Return [x, y] of the center of cell containing provided text 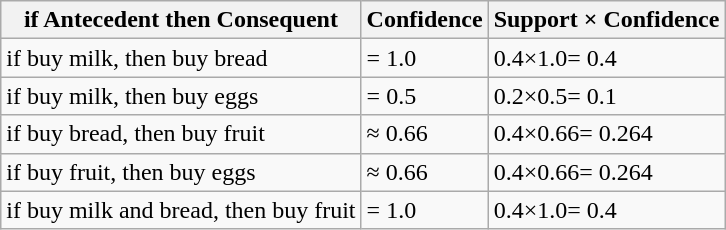
if buy milk, then buy bread [181, 58]
if buy milk, then buy eggs [181, 96]
Support × Confidence [606, 20]
Confidence [424, 20]
if buy milk and bread, then buy fruit [181, 210]
0.2×0.5= 0.1 [606, 96]
if buy fruit, then buy eggs [181, 172]
if buy bread, then buy fruit [181, 134]
= 0.5 [424, 96]
if Antecedent then Consequent [181, 20]
